Pinpoint the cell where the given text exists, returning its (X, Y) midpoint coordinate. 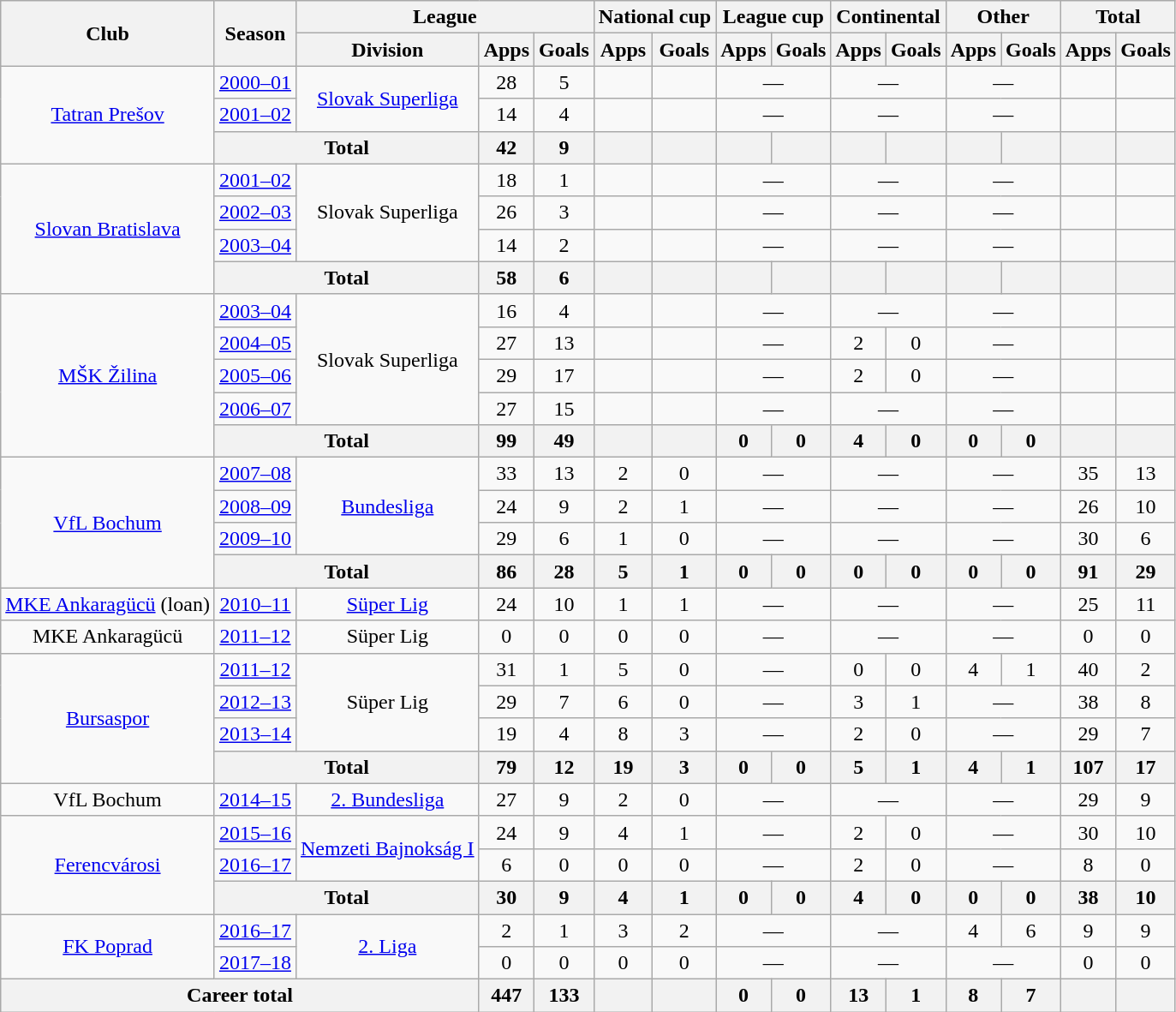
Tatran Prešov (108, 115)
Nemzeti Bajnokság I (387, 848)
2002–03 (255, 213)
2012–13 (255, 702)
2015–16 (255, 832)
Season (255, 33)
League (445, 17)
Bursaspor (108, 718)
42 (506, 147)
2014–15 (255, 799)
2007–08 (255, 474)
35 (1088, 474)
2000–01 (255, 82)
11 (1146, 604)
40 (1088, 669)
Bundesliga (387, 506)
16 (506, 310)
League cup (773, 17)
447 (506, 996)
Other (1003, 17)
2010–11 (255, 604)
25 (1088, 604)
49 (564, 441)
Career total (240, 996)
2006–07 (255, 409)
107 (1088, 767)
2004–05 (255, 343)
12 (564, 767)
FK Poprad (108, 946)
Slovan Bratislava (108, 229)
133 (564, 996)
2017–18 (255, 963)
MŠK Žilina (108, 375)
MKE Ankaragücü (loan) (108, 604)
2005–06 (255, 375)
58 (506, 278)
Division (387, 50)
MKE Ankaragücü (108, 637)
2009–10 (255, 539)
Ferencvárosi (108, 865)
Club (108, 33)
33 (506, 474)
2013–14 (255, 734)
2008–09 (255, 506)
National cup (654, 17)
31 (506, 669)
18 (506, 180)
Continental (888, 17)
15 (564, 409)
99 (506, 441)
86 (506, 572)
79 (506, 767)
2. Bundesliga (387, 799)
2. Liga (387, 946)
91 (1088, 572)
